Identify which cell holds the provided text, then report its (X, Y) central coordinate. 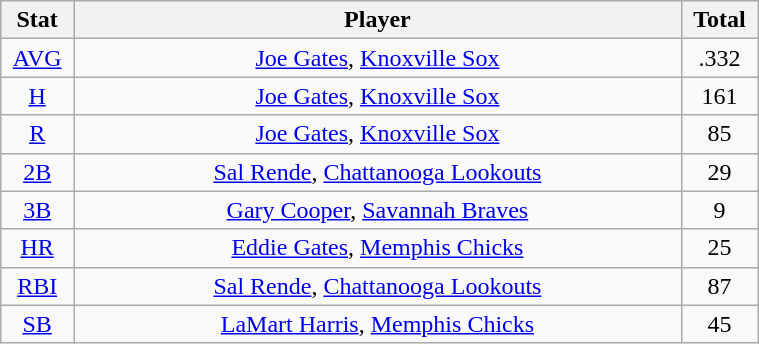
87 (719, 286)
85 (719, 134)
HR (38, 248)
AVG (38, 58)
Total (719, 20)
45 (719, 324)
Gary Cooper, Savannah Braves (378, 210)
SB (38, 324)
R (38, 134)
25 (719, 248)
Stat (38, 20)
LaMart Harris, Memphis Chicks (378, 324)
2B (38, 172)
9 (719, 210)
3B (38, 210)
H (38, 96)
29 (719, 172)
161 (719, 96)
Player (378, 20)
.332 (719, 58)
Eddie Gates, Memphis Chicks (378, 248)
RBI (38, 286)
